Scan for the cell matching the given text and deliver its [x, y] coordinate at center. 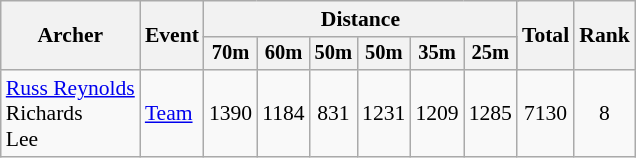
Event [172, 36]
1390 [230, 114]
1231 [384, 114]
8 [604, 114]
25m [490, 54]
1209 [436, 114]
Team [172, 114]
Distance [360, 19]
Total [546, 36]
7130 [546, 114]
35m [436, 54]
Russ ReynoldsRichardsLee [70, 114]
Rank [604, 36]
1285 [490, 114]
Archer [70, 36]
831 [334, 114]
1184 [283, 114]
70m [230, 54]
60m [283, 54]
